Scan for the cell matching the given text and deliver its [x, y] coordinate at center. 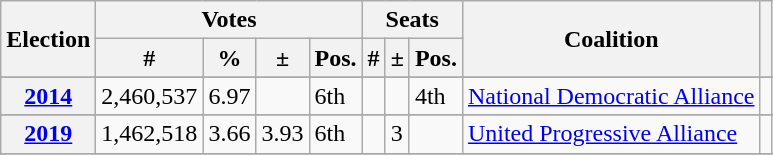
% [230, 58]
Votes [229, 20]
4th [436, 96]
United Progressive Alliance [611, 134]
2014 [48, 96]
2,460,537 [150, 96]
1,462,518 [150, 134]
3.93 [282, 134]
Coalition [611, 39]
National Democratic Alliance [611, 96]
3 [397, 134]
3.66 [230, 134]
Election [48, 39]
6.97 [230, 96]
2019 [48, 134]
Seats [412, 20]
